Search for the cell housing the specified text and yield its (X, Y) center coordinate. 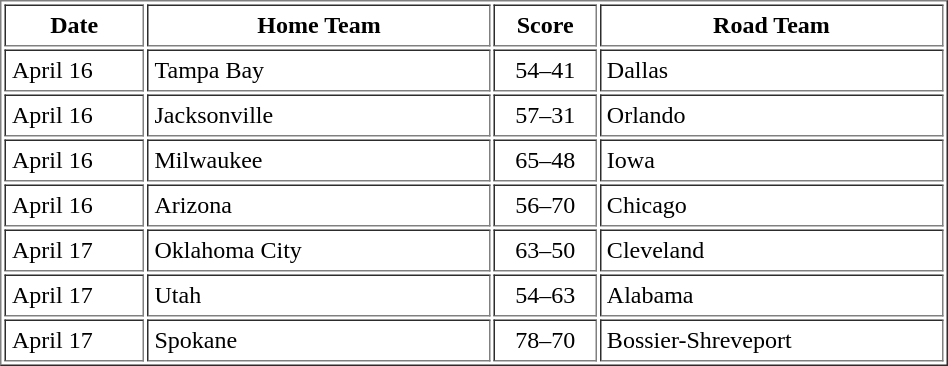
Bossier-Shreveport (771, 341)
Cleveland (771, 251)
54–63 (545, 295)
Arizona (319, 205)
78–70 (545, 341)
Iowa (771, 161)
Road Team (771, 25)
Dallas (771, 71)
Utah (319, 295)
65–48 (545, 161)
57–31 (545, 115)
Orlando (771, 115)
Date (74, 25)
Tampa Bay (319, 71)
Spokane (319, 341)
63–50 (545, 251)
Home Team (319, 25)
Jacksonville (319, 115)
56–70 (545, 205)
Oklahoma City (319, 251)
Score (545, 25)
Milwaukee (319, 161)
Chicago (771, 205)
Alabama (771, 295)
54–41 (545, 71)
